Provide the [x, y] coordinate of the cell's center where the given text is located.  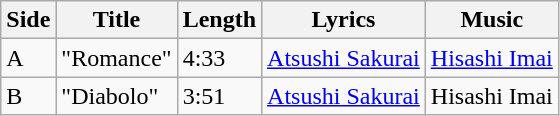
A [28, 58]
3:51 [219, 96]
Side [28, 20]
"Romance" [116, 58]
Title [116, 20]
4:33 [219, 58]
Music [492, 20]
B [28, 96]
"Diabolo" [116, 96]
Length [219, 20]
Lyrics [344, 20]
